Return the [X, Y] coordinate for the center point of the cell that contains the specified text.  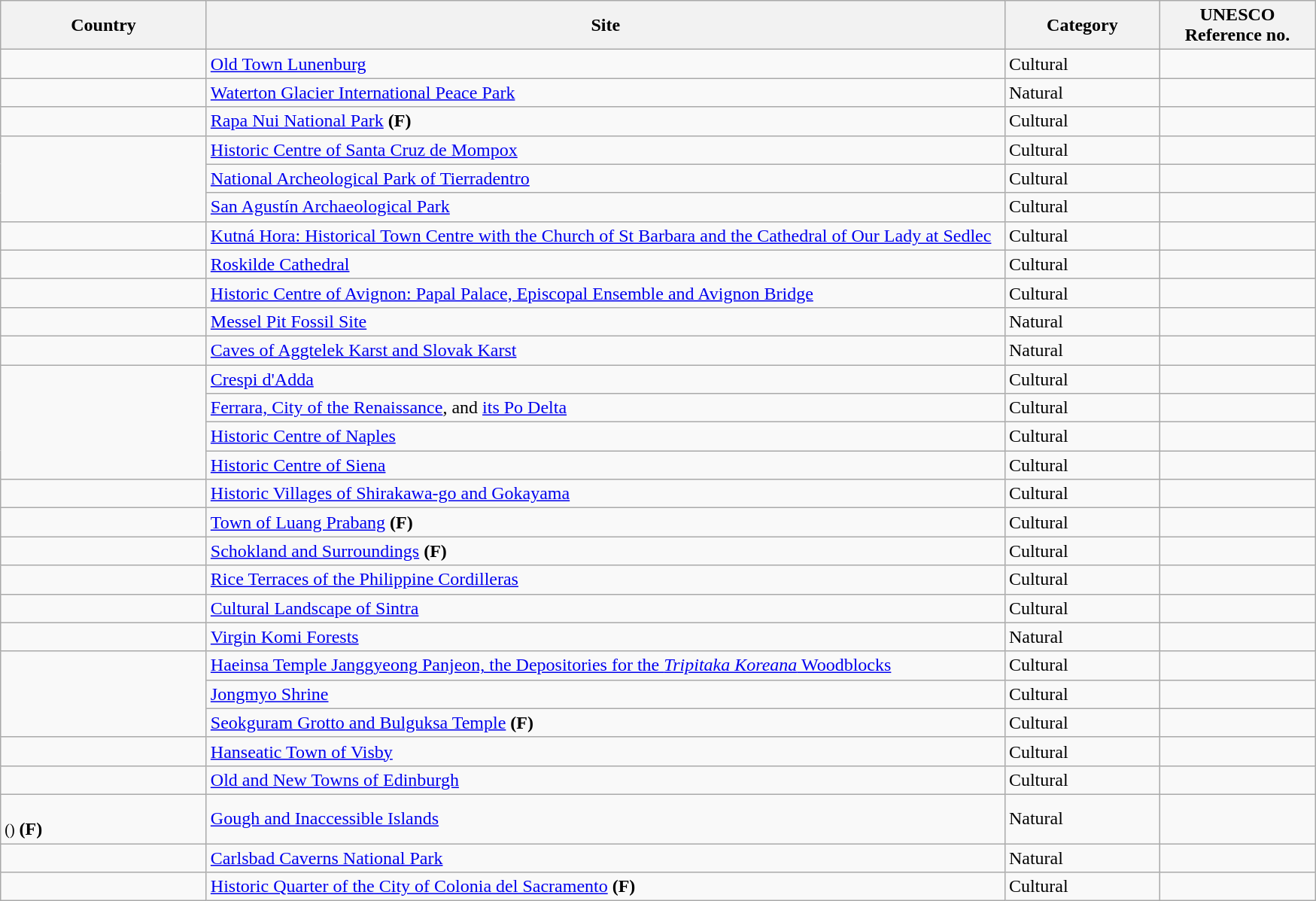
Category [1082, 26]
Messel Pit Fossil Site [605, 321]
Virgin Komi Forests [605, 637]
Seokguram Grotto and Bulguksa Temple (F) [605, 723]
Rice Terraces of the Philippine Cordilleras [605, 580]
Historic Centre of Santa Cruz de Mompox [605, 150]
Jongmyo Shrine [605, 694]
Old Town Lunenburg [605, 64]
() (F) [104, 819]
Rapa Nui National Park (F) [605, 121]
Kutná Hora: Historical Town Centre with the Church of St Barbara and the Cathedral of Our Lady at Sedlec [605, 236]
Gough and Inaccessible Islands [605, 819]
Hanseatic Town of Visby [605, 751]
Historic Villages of Shirakawa-go and Gokayama [605, 494]
National Archeological Park of Tierradentro [605, 178]
Roskilde Cathedral [605, 264]
Carlsbad Caverns National Park [605, 857]
San Agustín Archaeological Park [605, 207]
Country [104, 26]
Schokland and Surroundings (F) [605, 551]
Ferrara, City of the Renaissance, and its Po Delta [605, 408]
Cultural Landscape of Sintra [605, 608]
Historic Centre of Avignon: Papal Palace, Episcopal Ensemble and Avignon Bridge [605, 293]
Crespi d'Adda [605, 379]
Town of Luang Prabang (F) [605, 522]
Caves of Aggtelek Karst and Slovak Karst [605, 350]
Site [605, 26]
Historic Quarter of the City of Colonia del Sacramento (F) [605, 887]
Old and New Towns of Edinburgh [605, 780]
UNESCO Reference no. [1237, 26]
Historic Centre of Siena [605, 465]
Waterton Glacier International Peace Park [605, 93]
Haeinsa Temple Janggyeong Panjeon, the Depositories for the Tripitaka Koreana Woodblocks [605, 665]
Historic Centre of Naples [605, 437]
